Search for the cell housing the specified text and yield its [x, y] center coordinate. 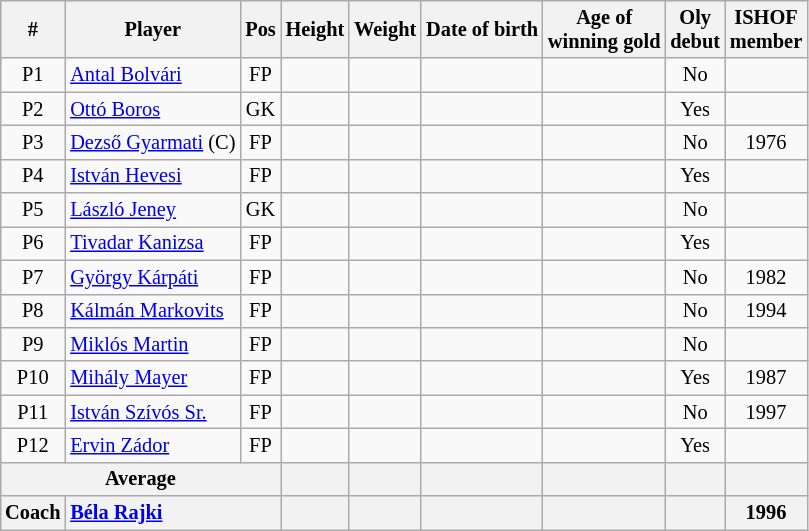
1997 [766, 412]
1987 [766, 378]
Mihály Mayer [152, 378]
ISHOFmember [766, 29]
P3 [32, 142]
Player [152, 29]
Antal Bolvári [152, 75]
P2 [32, 109]
Dezső Gyarmati (C) [152, 142]
P9 [32, 344]
Weight [385, 29]
István Szívós Sr. [152, 412]
László Jeney [152, 210]
Date of birth [482, 29]
Kálmán Markovits [152, 311]
Height [316, 29]
György Kárpáti [152, 277]
Pos [260, 29]
P11 [32, 412]
Coach [32, 513]
Miklós Martin [152, 344]
Ottó Boros [152, 109]
P1 [32, 75]
# [32, 29]
P4 [32, 176]
1996 [766, 513]
P10 [32, 378]
Béla Rajki [172, 513]
P5 [32, 210]
Tivadar Kanizsa [152, 243]
P8 [32, 311]
1982 [766, 277]
Olydebut [695, 29]
P12 [32, 445]
István Hevesi [152, 176]
P7 [32, 277]
P6 [32, 243]
Average [140, 479]
Age ofwinning gold [604, 29]
1994 [766, 311]
Ervin Zádor [152, 445]
1976 [766, 142]
